Capture the cell that displays the provided text and extract its [x, y] central coordinate. 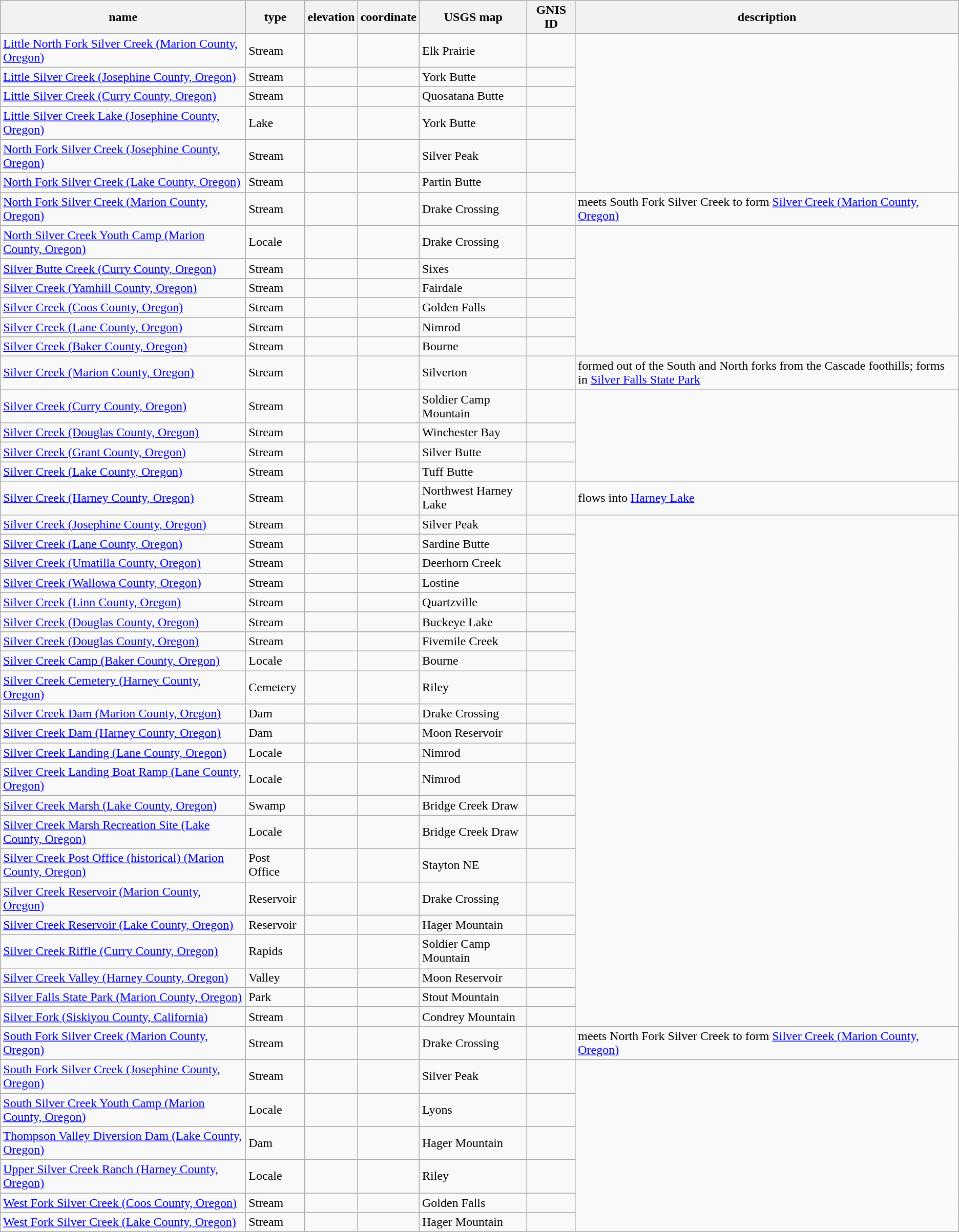
Silver Creek Camp (Baker County, Oregon) [123, 661]
Condrey Mountain [473, 1016]
Rapids [276, 951]
Deerhorn Creek [473, 563]
Thompson Valley Diversion Dam (Lake County, Oregon) [123, 1143]
Fivemile Creek [473, 641]
elevation [331, 17]
formed out of the South and North forks from the Cascade foothills; forms in Silver Falls State Park [767, 373]
Swamp [276, 805]
coordinate [388, 17]
West Fork Silver Creek (Coos County, Oregon) [123, 1203]
Silver Butte Creek (Curry County, Oregon) [123, 268]
Silver Butte [473, 452]
South Fork Silver Creek (Marion County, Oregon) [123, 1043]
Silver Creek (Marion County, Oregon) [123, 373]
Winchester Bay [473, 433]
North Silver Creek Youth Camp (Marion County, Oregon) [123, 242]
Silver Creek Landing Boat Ramp (Lane County, Oregon) [123, 779]
Silver Creek Reservoir (Lake County, Oregon) [123, 925]
Post Office [276, 865]
Silver Creek Valley (Harney County, Oregon) [123, 978]
Silver Creek (Wallowa County, Oregon) [123, 583]
Silver Creek (Yamhill County, Oregon) [123, 288]
Silver Creek Reservoir (Marion County, Oregon) [123, 898]
Silver Creek (Lake County, Oregon) [123, 472]
Partin Butte [473, 182]
Upper Silver Creek Ranch (Harney County, Oregon) [123, 1177]
Silver Creek (Coos County, Oregon) [123, 307]
type [276, 17]
GNIS ID [551, 17]
meets South Fork Silver Creek to form Silver Creek (Marion County, Oregon) [767, 209]
North Fork Silver Creek (Marion County, Oregon) [123, 209]
Little North Fork Silver Creek (Marion County, Oregon) [123, 50]
Lyons [473, 1109]
Little Silver Creek (Curry County, Oregon) [123, 96]
description [767, 17]
Silver Creek Landing (Lane County, Oregon) [123, 753]
Stout Mountain [473, 997]
Silver Creek (Josephine County, Oregon) [123, 524]
Silverton [473, 373]
Silver Creek Marsh Recreation Site (Lake County, Oregon) [123, 832]
Silver Creek (Linn County, Oregon) [123, 602]
Fairdale [473, 288]
Silver Falls State Park (Marion County, Oregon) [123, 997]
Stayton NE [473, 865]
meets North Fork Silver Creek to form Silver Creek (Marion County, Oregon) [767, 1043]
Lostine [473, 583]
Silver Creek Dam (Harney County, Oregon) [123, 733]
name [123, 17]
Silver Creek Riffle (Curry County, Oregon) [123, 951]
Sixes [473, 268]
South Silver Creek Youth Camp (Marion County, Oregon) [123, 1109]
Lake [276, 123]
Silver Creek Cemetery (Harney County, Oregon) [123, 687]
USGS map [473, 17]
Silver Fork (Siskiyou County, California) [123, 1016]
Silver Creek (Harney County, Oregon) [123, 498]
North Fork Silver Creek (Lake County, Oregon) [123, 182]
Tuff Butte [473, 472]
Elk Prairie [473, 50]
Silver Creek Marsh (Lake County, Oregon) [123, 805]
Little Silver Creek (Josephine County, Oregon) [123, 77]
Northwest Harney Lake [473, 498]
West Fork Silver Creek (Lake County, Oregon) [123, 1222]
Quartzville [473, 602]
South Fork Silver Creek (Josephine County, Oregon) [123, 1076]
Buckeye Lake [473, 622]
Silver Creek (Umatilla County, Oregon) [123, 563]
Sardine Butte [473, 544]
Park [276, 997]
Little Silver Creek Lake (Josephine County, Oregon) [123, 123]
flows into Harney Lake [767, 498]
Quosatana Butte [473, 96]
Silver Creek Post Office (historical) (Marion County, Oregon) [123, 865]
Silver Creek (Baker County, Oregon) [123, 347]
Valley [276, 978]
Cemetery [276, 687]
Silver Creek (Grant County, Oregon) [123, 452]
Silver Creek (Curry County, Oregon) [123, 407]
North Fork Silver Creek (Josephine County, Oregon) [123, 156]
Silver Creek Dam (Marion County, Oregon) [123, 714]
